Scan for the cell matching the given text and deliver its [x, y] coordinate at center. 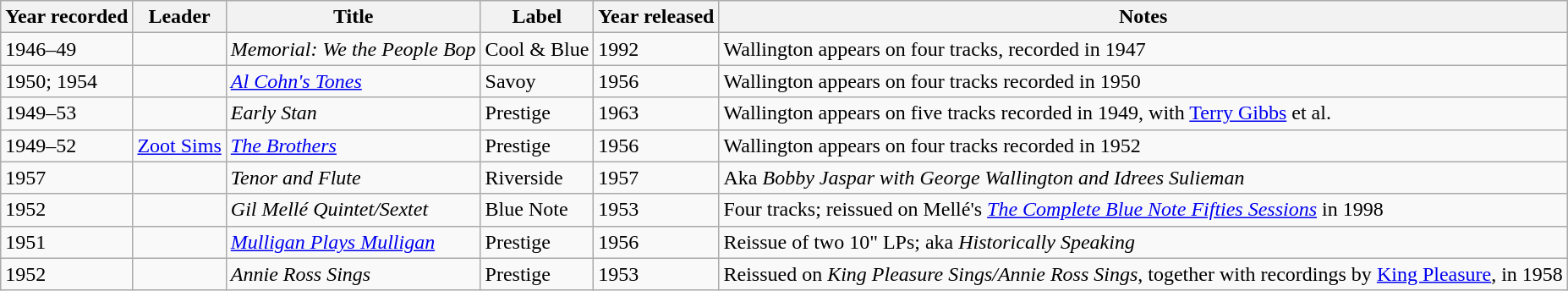
Wallington appears on four tracks, recorded in 1947 [1143, 49]
Title [354, 17]
Year recorded [67, 17]
Mulligan Plays Mulligan [354, 242]
1950; 1954 [67, 81]
Notes [1143, 17]
Memorial: We the People Bop [354, 49]
Reissued on King Pleasure Sings/Annie Ross Sings, together with recordings by King Pleasure, in 1958 [1143, 274]
Reissue of two 10" LPs; aka Historically Speaking [1143, 242]
Blue Note [537, 210]
Wallington appears on four tracks recorded in 1952 [1143, 145]
Wallington appears on five tracks recorded in 1949, with Terry Gibbs et al. [1143, 113]
Tenor and Flute [354, 178]
Annie Ross Sings [354, 274]
Label [537, 17]
1963 [656, 113]
1949–52 [67, 145]
Leader [179, 17]
Year released [656, 17]
Al Cohn's Tones [354, 81]
Aka Bobby Jaspar with George Wallington and Idrees Sulieman [1143, 178]
1951 [67, 242]
Wallington appears on four tracks recorded in 1950 [1143, 81]
Cool & Blue [537, 49]
The Brothers [354, 145]
Riverside [537, 178]
1946–49 [67, 49]
Four tracks; reissued on Mellé's The Complete Blue Note Fifties Sessions in 1998 [1143, 210]
Gil Mellé Quintet/Sextet [354, 210]
1992 [656, 49]
Savoy [537, 81]
1949–53 [67, 113]
Early Stan [354, 113]
Zoot Sims [179, 145]
